Determine the [X, Y] coordinate at the center of the cell enclosing the given text.  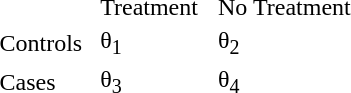
θ1 [156, 43]
